Scan for the cell matching the given text and deliver its (X, Y) coordinate at center. 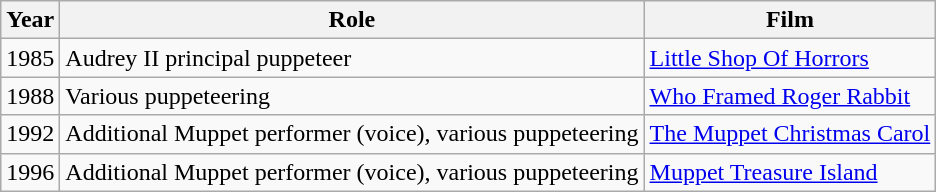
1996 (30, 172)
Year (30, 20)
Little Shop Of Horrors (790, 58)
Audrey II principal puppeteer (352, 58)
Film (790, 20)
Muppet Treasure Island (790, 172)
1988 (30, 96)
Role (352, 20)
Who Framed Roger Rabbit (790, 96)
1985 (30, 58)
Various puppeteering (352, 96)
1992 (30, 134)
The Muppet Christmas Carol (790, 134)
